Find where the given text appears and provide that cell's center as (x, y) coordinate. 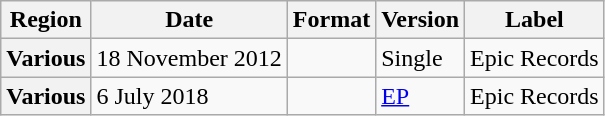
Format (331, 20)
EP (420, 96)
Version (420, 20)
Single (420, 58)
Date (189, 20)
Region (46, 20)
6 July 2018 (189, 96)
Label (535, 20)
18 November 2012 (189, 58)
